Scan for the cell matching the given text and deliver its [X, Y] coordinate at center. 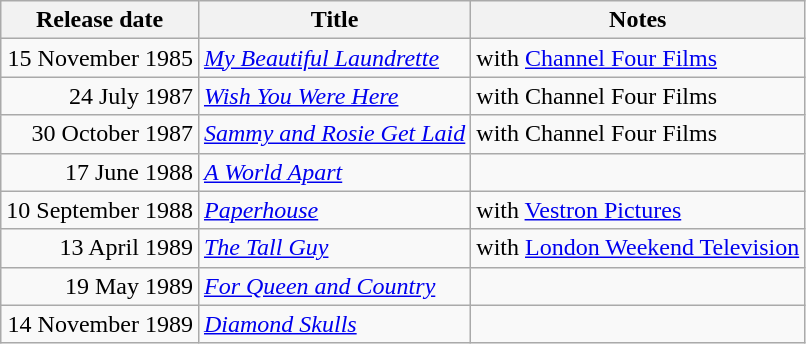
10 September 1988 [100, 210]
17 June 1988 [100, 172]
Paperhouse [334, 210]
My Beautiful Laundrette [334, 58]
30 October 1987 [100, 134]
with London Weekend Television [638, 248]
with Vestron Pictures [638, 210]
A World Apart [334, 172]
Wish You Were Here [334, 96]
Title [334, 20]
13 April 1989 [100, 248]
14 November 1989 [100, 324]
15 November 1985 [100, 58]
Diamond Skulls [334, 324]
24 July 1987 [100, 96]
Release date [100, 20]
Notes [638, 20]
Sammy and Rosie Get Laid [334, 134]
The Tall Guy [334, 248]
19 May 1989 [100, 286]
For Queen and Country [334, 286]
